Provide the (x, y) coordinate of the cell's center where the given text is located.  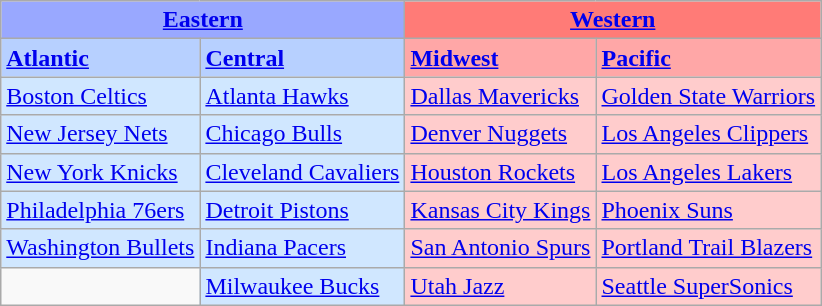
Detroit Pistons (302, 210)
Los Angeles Clippers (708, 134)
Seattle SuperSonics (708, 286)
Central (302, 58)
San Antonio Spurs (500, 248)
Indiana Pacers (302, 248)
New Jersey Nets (100, 134)
Midwest (500, 58)
Kansas City Kings (500, 210)
Portland Trail Blazers (708, 248)
New York Knicks (100, 172)
Cleveland Cavaliers (302, 172)
Phoenix Suns (708, 210)
Philadelphia 76ers (100, 210)
Denver Nuggets (500, 134)
Golden State Warriors (708, 96)
Chicago Bulls (302, 134)
Eastern (203, 20)
Los Angeles Lakers (708, 172)
Boston Celtics (100, 96)
Dallas Mavericks (500, 96)
Atlanta Hawks (302, 96)
Pacific (708, 58)
Atlantic (100, 58)
Utah Jazz (500, 286)
Milwaukee Bucks (302, 286)
Western (613, 20)
Washington Bullets (100, 248)
Houston Rockets (500, 172)
